Search for the cell housing the specified text and yield its [X, Y] center coordinate. 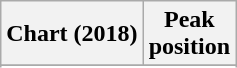
Peakposition [189, 34]
Chart (2018) [72, 34]
